Find where the given text appears and provide that cell's center as [X, Y] coordinate. 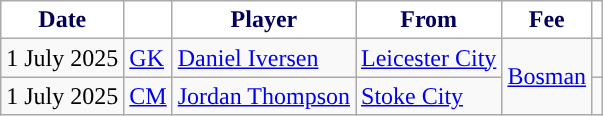
From [429, 20]
Fee [547, 20]
GK [148, 58]
Bosman [547, 77]
Daniel Iversen [264, 58]
Leicester City [429, 58]
CM [148, 96]
Stoke City [429, 96]
Player [264, 20]
Jordan Thompson [264, 96]
Date [62, 20]
